Pinpoint the cell where the given text exists, returning its (x, y) midpoint coordinate. 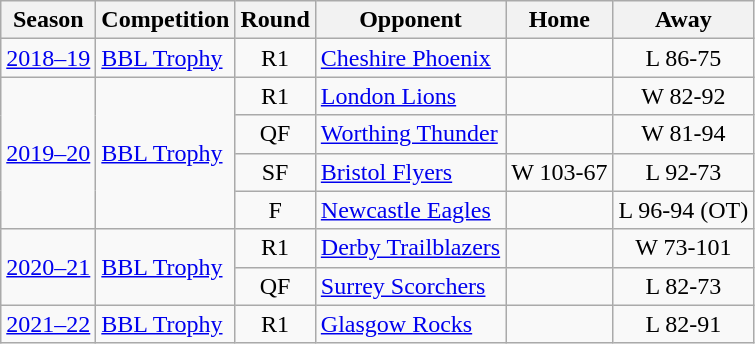
Home (560, 20)
Glasgow Rocks (410, 324)
SF (275, 172)
Away (684, 20)
L 82-91 (684, 324)
W 103-67 (560, 172)
W 73-101 (684, 248)
F (275, 210)
W 81-94 (684, 134)
2018–19 (48, 58)
L 96-94 (OT) (684, 210)
Surrey Scorchers (410, 286)
Opponent (410, 20)
Derby Trailblazers (410, 248)
Season (48, 20)
Bristol Flyers (410, 172)
W 82-92 (684, 96)
Newcastle Eagles (410, 210)
L 92-73 (684, 172)
L 86-75 (684, 58)
London Lions (410, 96)
2020–21 (48, 267)
Worthing Thunder (410, 134)
2019–20 (48, 153)
Cheshire Phoenix (410, 58)
Competition (166, 20)
2021–22 (48, 324)
Round (275, 20)
L 82-73 (684, 286)
